Return the [x, y] coordinate for the center point of the cell that contains the specified text.  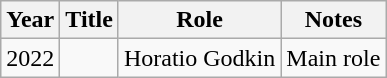
Main role [334, 58]
Title [90, 20]
Role [199, 20]
2022 [30, 58]
Horatio Godkin [199, 58]
Notes [334, 20]
Year [30, 20]
